Return the (X, Y) coordinate for the center point of the cell that contains the specified text.  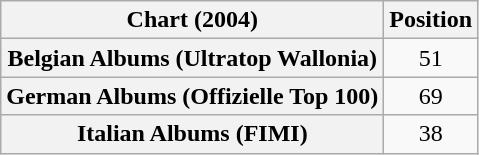
German Albums (Offizielle Top 100) (192, 96)
Chart (2004) (192, 20)
38 (431, 134)
51 (431, 58)
Belgian Albums (Ultratop Wallonia) (192, 58)
Italian Albums (FIMI) (192, 134)
Position (431, 20)
69 (431, 96)
